Provide the [x, y] coordinate of the cell's center where the given text is located.  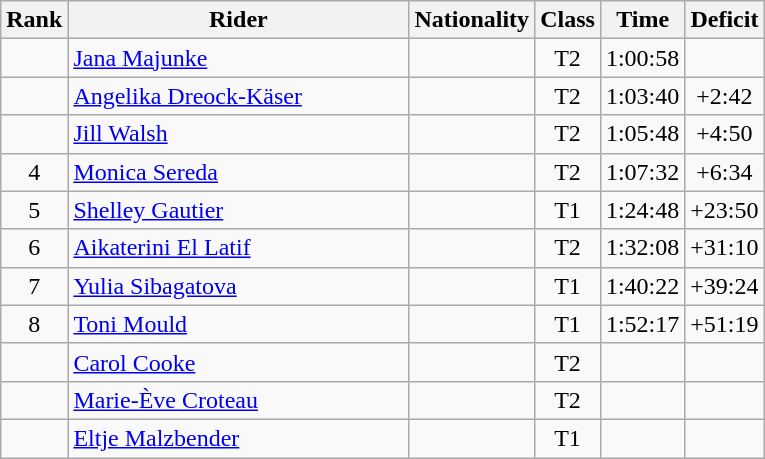
Jana Majunke [238, 58]
1:05:48 [642, 134]
Shelley Gautier [238, 210]
1:03:40 [642, 96]
1:24:48 [642, 210]
1:40:22 [642, 286]
4 [34, 172]
Aikaterini El Latif [238, 248]
Angelika Dreock-Käser [238, 96]
Carol Cooke [238, 362]
1:52:17 [642, 324]
Marie-Ève Croteau [238, 400]
6 [34, 248]
7 [34, 286]
+31:10 [724, 248]
5 [34, 210]
+39:24 [724, 286]
Nationality [472, 20]
Jill Walsh [238, 134]
Class [568, 20]
+51:19 [724, 324]
Rider [238, 20]
Time [642, 20]
Rank [34, 20]
+2:42 [724, 96]
Eltje Malzbender [238, 438]
1:07:32 [642, 172]
Yulia Sibagatova [238, 286]
1:32:08 [642, 248]
Deficit [724, 20]
1:00:58 [642, 58]
+23:50 [724, 210]
8 [34, 324]
+4:50 [724, 134]
Toni Mould [238, 324]
+6:34 [724, 172]
Monica Sereda [238, 172]
